Find where the given text appears and provide that cell's center as (x, y) coordinate. 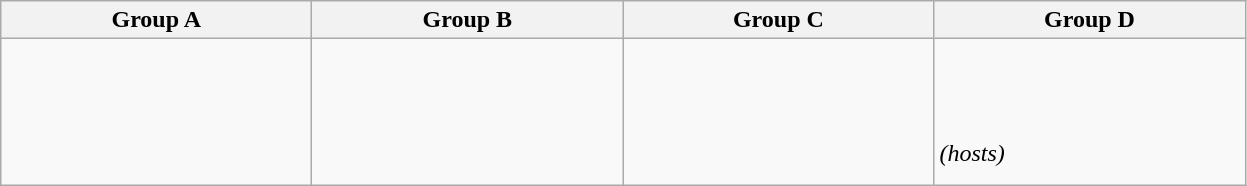
Group D (1090, 20)
Group A (156, 20)
Group C (778, 20)
(hosts) (1090, 112)
Group B (468, 20)
